Provide the [x, y] coordinate of the cell's center where the given text is located.  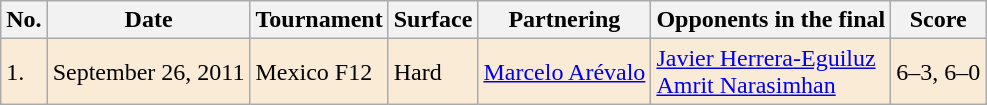
Score [938, 20]
Partnering [564, 20]
Date [148, 20]
Tournament [319, 20]
6–3, 6–0 [938, 72]
1. [24, 72]
No. [24, 20]
Mexico F12 [319, 72]
September 26, 2011 [148, 72]
Marcelo Arévalo [564, 72]
Hard [433, 72]
Javier Herrera-Eguiluz Amrit Narasimhan [771, 72]
Opponents in the final [771, 20]
Surface [433, 20]
